Detect which cell encompasses the target text, then output its [X, Y] center coordinate. 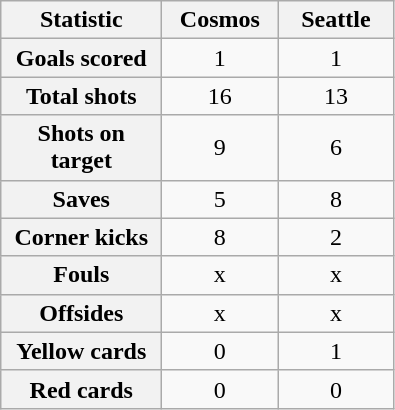
Offsides [82, 313]
9 [220, 148]
Fouls [82, 275]
16 [220, 96]
2 [336, 237]
Cosmos [220, 20]
Statistic [82, 20]
Yellow cards [82, 351]
Red cards [82, 389]
Saves [82, 199]
Goals scored [82, 58]
Corner kicks [82, 237]
13 [336, 96]
Shots on target [82, 148]
5 [220, 199]
Total shots [82, 96]
Seattle [336, 20]
6 [336, 148]
